Output the [X, Y] coordinate of the center of the cell containing the given text.  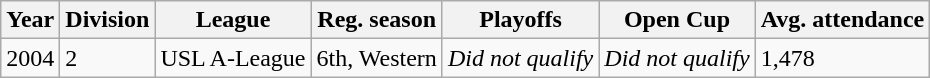
Playoffs [520, 20]
Year [30, 20]
Division [108, 20]
League [233, 20]
Open Cup [677, 20]
2 [108, 58]
6th, Western [376, 58]
Avg. attendance [842, 20]
USL A-League [233, 58]
1,478 [842, 58]
2004 [30, 58]
Reg. season [376, 20]
